Return [X, Y] of the center of cell containing provided text 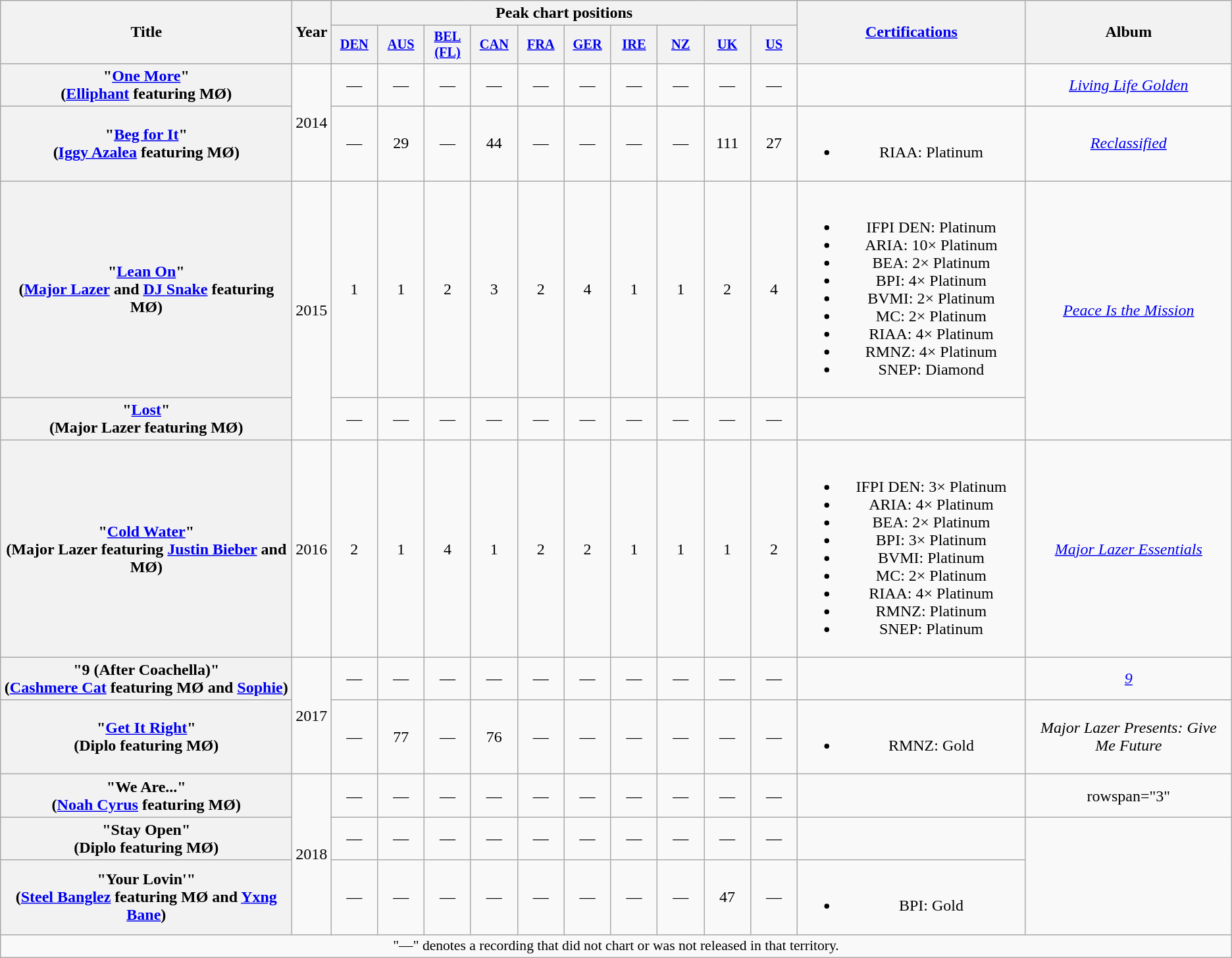
IFPI DEN: PlatinumARIA: 10× PlatinumBEA: 2× PlatinumBPI: 4× PlatinumBVMI: 2× PlatinumMC: 2× PlatinumRIAA: 4× PlatinumRMNZ: 4× PlatinumSNEP: Diamond [911, 290]
2014 [312, 122]
"Lost"(Major Lazer featuring MØ) [146, 419]
Peak chart positions [565, 13]
Major Lazer Presents: Give Me Future [1128, 737]
Certifications [911, 32]
IRE [634, 45]
BPI: Gold [911, 897]
"—" denotes a recording that did not chart or was not released in that territory. [616, 946]
FRA [541, 45]
3 [494, 290]
BEL(FL) [448, 45]
Peace Is the Mission [1128, 311]
Major Lazer Essentials [1128, 549]
2017 [312, 716]
47 [728, 897]
9 [1128, 678]
"Get It Right" (Diplo featuring MØ) [146, 737]
"One More"(Elliphant featuring MØ) [146, 84]
29 [401, 144]
"Cold Water"(Major Lazer featuring Justin Bieber and MØ) [146, 549]
Title [146, 32]
111 [728, 144]
44 [494, 144]
IFPI DEN: 3× PlatinumARIA: 4× PlatinumBEA: 2× PlatinumBPI: 3× PlatinumBVMI: PlatinumMC: 2× PlatinumRIAA: 4× PlatinumRMNZ: PlatinumSNEP: Platinum [911, 549]
rowspan="3" [1128, 795]
Reclassified [1128, 144]
"Beg for It"(Iggy Azalea featuring MØ) [146, 144]
2016 [312, 549]
2015 [312, 311]
"9 (After Coachella)" (Cashmere Cat featuring MØ and Sophie) [146, 678]
NZ [680, 45]
76 [494, 737]
"Your Lovin'"(Steel Banglez featuring MØ and Yxng Bane) [146, 897]
CAN [494, 45]
GER [587, 45]
77 [401, 737]
2018 [312, 855]
DEN [354, 45]
AUS [401, 45]
"Stay Open"(Diplo featuring MØ) [146, 839]
Album [1128, 32]
RMNZ: Gold [911, 737]
US [774, 45]
Year [312, 32]
UK [728, 45]
"Lean On"(Major Lazer and DJ Snake featuring MØ) [146, 290]
"We Are..." (Noah Cyrus featuring MØ) [146, 795]
27 [774, 144]
Living Life Golden [1128, 84]
RIAA: Platinum [911, 144]
